Provide the (x, y) coordinate of the cell's center where the given text is located.  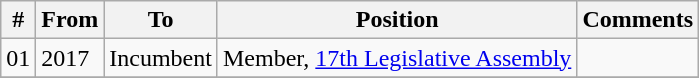
2017 (70, 58)
Incumbent (161, 58)
# (18, 20)
From (70, 20)
To (161, 20)
Position (396, 20)
Member, 17th Legislative Assembly (396, 58)
Comments (638, 20)
01 (18, 58)
